For the text-containing cell, return its midpoint in (X, Y) coordinate format. 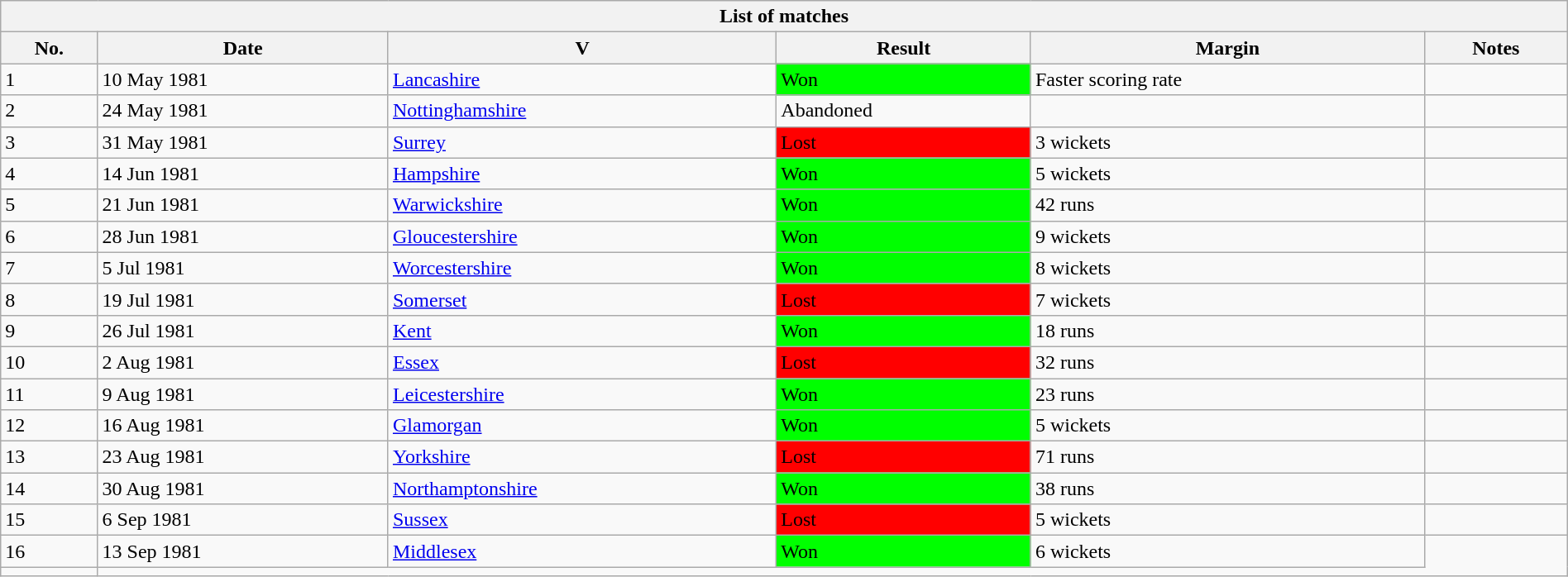
Warwickshire (582, 205)
Somerset (582, 299)
71 runs (1227, 457)
6 wickets (1227, 551)
Lancashire (582, 79)
19 Jul 1981 (243, 299)
Surrey (582, 142)
1 (50, 79)
38 runs (1227, 489)
24 May 1981 (243, 111)
3 (50, 142)
16 Aug 1981 (243, 426)
Worcestershire (582, 268)
Sussex (582, 520)
14 Jun 1981 (243, 174)
Margin (1227, 48)
6 (50, 236)
Faster scoring rate (1227, 79)
Kent (582, 331)
15 (50, 520)
Northamptonshire (582, 489)
3 wickets (1227, 142)
7 (50, 268)
Yorkshire (582, 457)
2 (50, 111)
10 May 1981 (243, 79)
28 Jun 1981 (243, 236)
13 (50, 457)
No. (50, 48)
Notes (1495, 48)
16 (50, 551)
8 (50, 299)
Middlesex (582, 551)
5 Jul 1981 (243, 268)
Nottinghamshire (582, 111)
30 Aug 1981 (243, 489)
Gloucestershire (582, 236)
List of matches (784, 17)
9 wickets (1227, 236)
Date (243, 48)
V (582, 48)
6 Sep 1981 (243, 520)
7 wickets (1227, 299)
14 (50, 489)
11 (50, 394)
31 May 1981 (243, 142)
9 Aug 1981 (243, 394)
10 (50, 362)
18 runs (1227, 331)
32 runs (1227, 362)
Result (904, 48)
42 runs (1227, 205)
8 wickets (1227, 268)
2 Aug 1981 (243, 362)
Leicestershire (582, 394)
12 (50, 426)
Hampshire (582, 174)
23 runs (1227, 394)
9 (50, 331)
23 Aug 1981 (243, 457)
Abandoned (904, 111)
26 Jul 1981 (243, 331)
13 Sep 1981 (243, 551)
5 (50, 205)
4 (50, 174)
Glamorgan (582, 426)
21 Jun 1981 (243, 205)
Essex (582, 362)
